Capture the cell that displays the provided text and extract its (x, y) central coordinate. 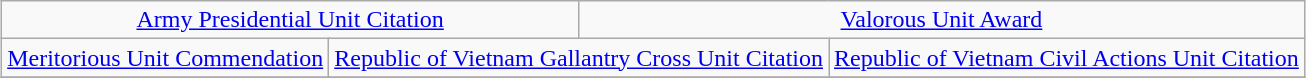
Meritorious Unit Commendation (166, 58)
Republic of Vietnam Civil Actions Unit Citation (1066, 58)
Valorous Unit Award (942, 20)
Army Presidential Unit Citation (290, 20)
Republic of Vietnam Gallantry Cross Unit Citation (579, 58)
